Capture the cell that displays the provided text and extract its [X, Y] central coordinate. 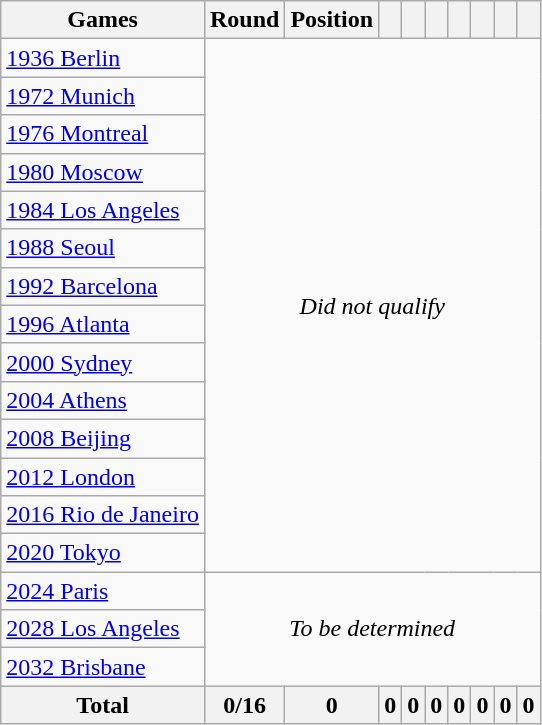
2020 Tokyo [103, 553]
2012 London [103, 477]
1996 Atlanta [103, 324]
Games [103, 20]
2028 Los Angeles [103, 629]
Did not qualify [372, 306]
2004 Athens [103, 400]
Round [244, 20]
1976 Montreal [103, 134]
1980 Moscow [103, 172]
Total [103, 705]
2024 Paris [103, 591]
1972 Munich [103, 96]
1984 Los Angeles [103, 210]
1992 Barcelona [103, 286]
0/16 [244, 705]
2032 Brisbane [103, 667]
2016 Rio de Janeiro [103, 515]
1936 Berlin [103, 58]
Position [332, 20]
1988 Seoul [103, 248]
2000 Sydney [103, 362]
To be determined [372, 629]
2008 Beijing [103, 438]
